Determine the (x, y) coordinate at the center of the cell enclosing the given text.  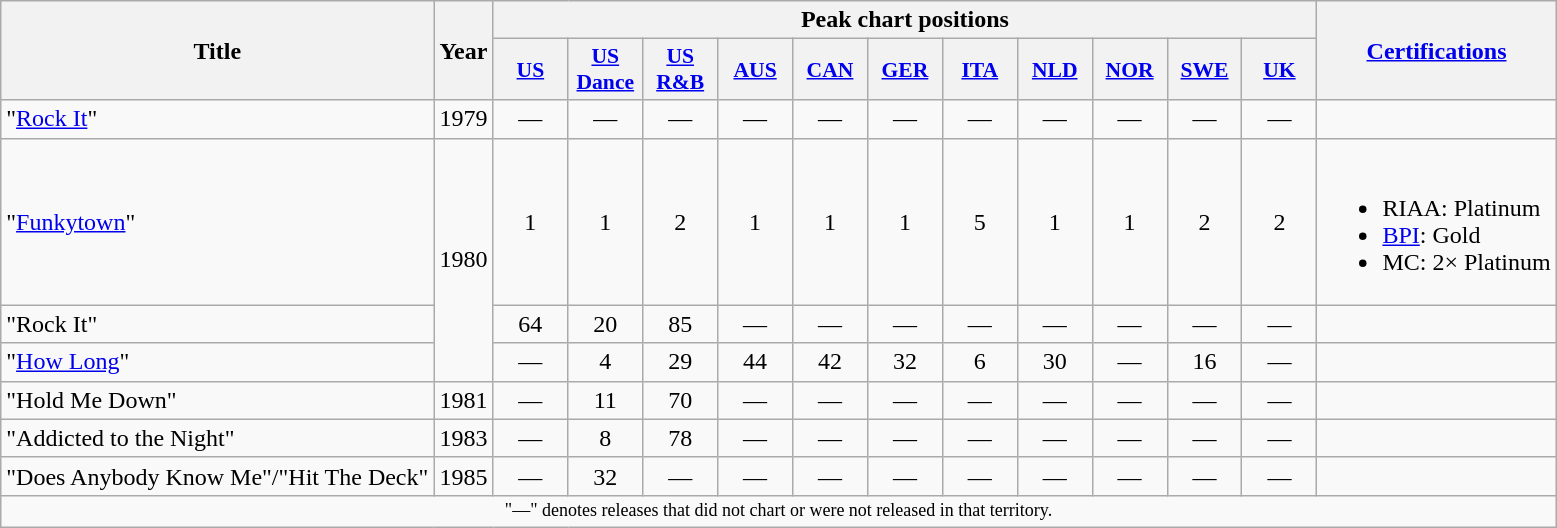
Certifications (1436, 50)
1985 (464, 476)
1979 (464, 119)
RIAA: PlatinumBPI: GoldMC: 2× Platinum (1436, 222)
AUS (756, 70)
44 (756, 362)
US (530, 70)
1981 (464, 400)
29 (680, 362)
UK (1280, 70)
30 (1054, 362)
USR&B (680, 70)
NOR (1130, 70)
"Hold Me Down" (218, 400)
1980 (464, 260)
8 (606, 438)
5 (980, 222)
"Does Anybody Know Me"/"Hit The Deck" (218, 476)
78 (680, 438)
1983 (464, 438)
11 (606, 400)
42 (830, 362)
16 (1204, 362)
20 (606, 324)
GER (904, 70)
ITA (980, 70)
Year (464, 50)
"How Long" (218, 362)
6 (980, 362)
Title (218, 50)
"—" denotes releases that did not chart or were not released in that territory. (778, 510)
SWE (1204, 70)
4 (606, 362)
"Funkytown" (218, 222)
"Addicted to the Night" (218, 438)
CAN (830, 70)
USDance (606, 70)
70 (680, 400)
NLD (1054, 70)
Peak chart positions (905, 20)
64 (530, 324)
85 (680, 324)
